Search for the cell housing the specified text and yield its [x, y] center coordinate. 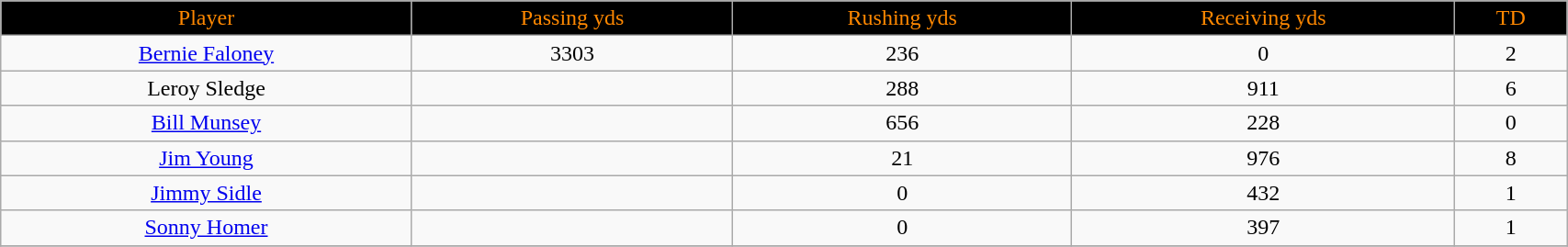
288 [902, 88]
432 [1264, 193]
Bill Munsey [207, 123]
Passing yds [572, 18]
911 [1264, 88]
Jimmy Sidle [207, 193]
228 [1264, 123]
TD [1511, 18]
Sonny Homer [207, 228]
6 [1511, 88]
Jim Young [207, 158]
8 [1511, 158]
2 [1511, 53]
Rushing yds [902, 18]
397 [1264, 228]
236 [902, 53]
Bernie Faloney [207, 53]
Leroy Sledge [207, 88]
976 [1264, 158]
656 [902, 123]
21 [902, 158]
Player [207, 18]
Receiving yds [1264, 18]
3303 [572, 53]
